Scan for the cell matching the given text and deliver its [X, Y] coordinate at center. 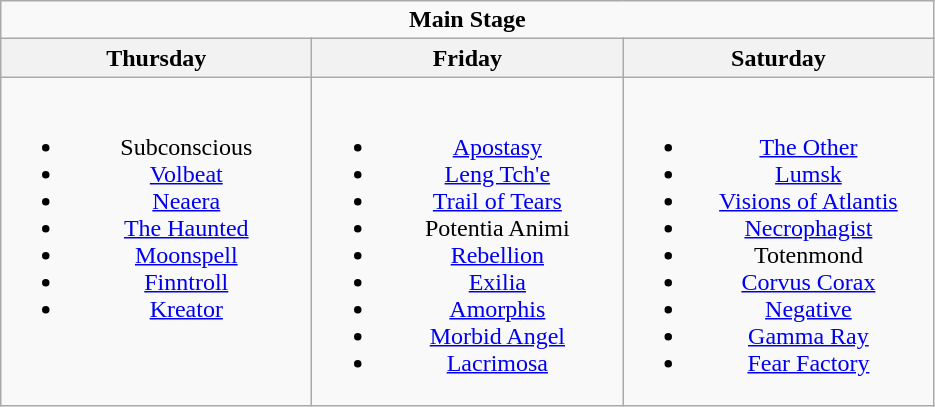
ApostasyLeng Tch'eTrail of TearsPotentia AnimiRebellionExiliaAmorphisMorbid AngelLacrimosa [468, 242]
The OtherLumskVisions of AtlantisNecrophagistTotenmondCorvus CoraxNegativeGamma RayFear Factory [778, 242]
Main Stage [468, 20]
Saturday [778, 58]
SubconsciousVolbeatNeaeraThe HauntedMoonspellFinntrollKreator [156, 242]
Thursday [156, 58]
Friday [468, 58]
